Provide the (X, Y) coordinate of the cell's center where the given text is located.  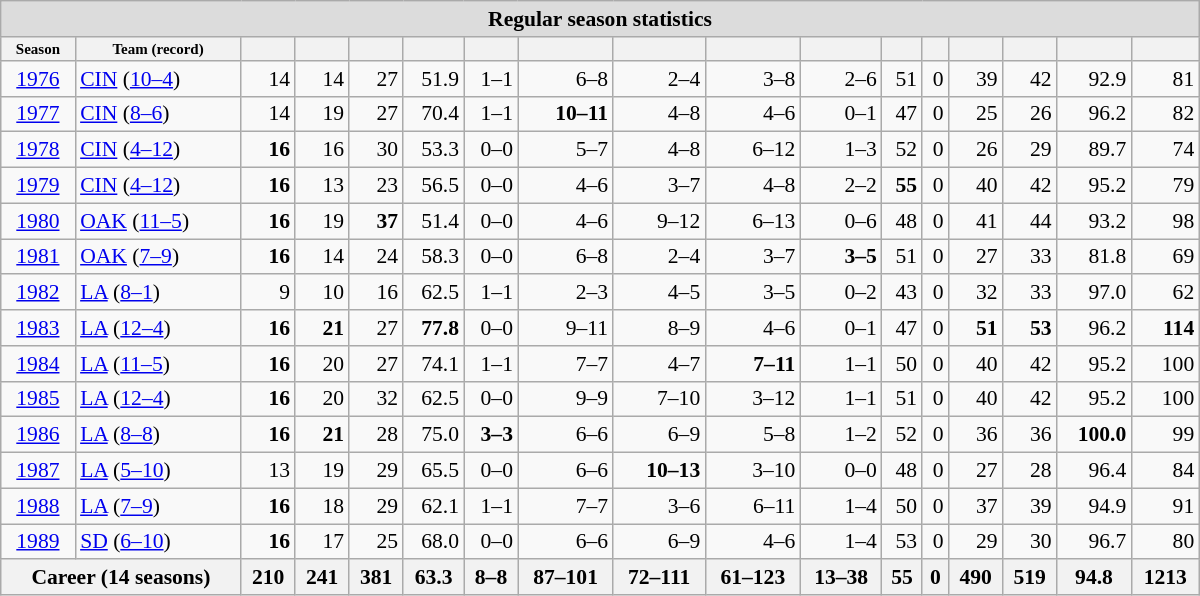
3–6 (659, 506)
8–8 (491, 577)
1–2 (840, 435)
OAK (11–5) (158, 221)
CIN (8–6) (158, 114)
1213 (1165, 577)
2–2 (840, 185)
0–6 (840, 221)
69 (1165, 256)
9–9 (566, 399)
74.1 (434, 363)
1988 (38, 506)
81.8 (1094, 256)
3–12 (752, 399)
91 (1165, 506)
96.7 (1094, 542)
3–10 (752, 470)
1–3 (840, 150)
9 (268, 292)
23 (376, 185)
9–11 (566, 328)
81 (1165, 78)
70.4 (434, 114)
98 (1165, 221)
56.5 (434, 185)
1985 (38, 399)
24 (376, 256)
10–13 (659, 470)
97.0 (1094, 292)
75.0 (434, 435)
44 (1030, 221)
1981 (38, 256)
519 (1030, 577)
10–11 (566, 114)
3–8 (752, 78)
68.0 (434, 542)
1987 (38, 470)
93.2 (1094, 221)
1983 (38, 328)
1977 (38, 114)
96.4 (1094, 470)
79 (1165, 185)
1976 (38, 78)
18 (322, 506)
62.1 (434, 506)
Regular season statistics (600, 19)
87–101 (566, 577)
Season (38, 48)
100.0 (1094, 435)
51.9 (434, 78)
4–5 (659, 292)
LA (8–8) (158, 435)
58.3 (434, 256)
72–111 (659, 577)
2–6 (840, 78)
51.4 (434, 221)
80 (1165, 542)
1979 (38, 185)
6–13 (752, 221)
1986 (38, 435)
63.3 (434, 577)
2–3 (566, 292)
17 (322, 542)
4–7 (659, 363)
61–123 (752, 577)
94.9 (1094, 506)
62 (1165, 292)
CIN (10–4) (158, 78)
114 (1165, 328)
43 (902, 292)
82 (1165, 114)
77.8 (434, 328)
7–11 (752, 363)
LA (7–9) (158, 506)
Team (record) (158, 48)
381 (376, 577)
1978 (38, 150)
6–11 (752, 506)
1984 (38, 363)
1989 (38, 542)
53.3 (434, 150)
84 (1165, 470)
41 (976, 221)
5–7 (566, 150)
SD (6–10) (158, 542)
65.5 (434, 470)
LA (8–1) (158, 292)
241 (322, 577)
7–10 (659, 399)
92.9 (1094, 78)
8–9 (659, 328)
Career (14 seasons) (121, 577)
3–3 (491, 435)
94.8 (1094, 577)
1980 (38, 221)
1982 (38, 292)
9–12 (659, 221)
LA (5–10) (158, 470)
LA (11–5) (158, 363)
13–38 (840, 577)
10 (322, 292)
OAK (7–9) (158, 256)
210 (268, 577)
490 (976, 577)
74 (1165, 150)
6–12 (752, 150)
89.7 (1094, 150)
5–8 (752, 435)
99 (1165, 435)
0–2 (840, 292)
